Determine the [X, Y] coordinate at the center of the cell enclosing the given text.  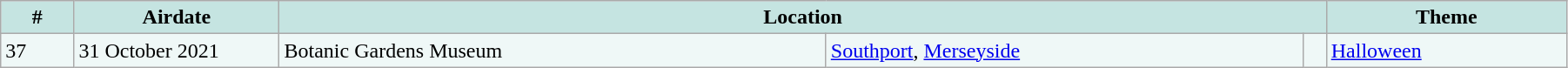
Theme [1446, 17]
Airdate [177, 17]
Halloween [1446, 51]
Southport, Merseyside [1064, 51]
Botanic Gardens Museum [553, 51]
# [37, 17]
37 [37, 51]
Location [802, 17]
31 October 2021 [177, 51]
